For the text-containing cell, return its midpoint in [X, Y] coordinate format. 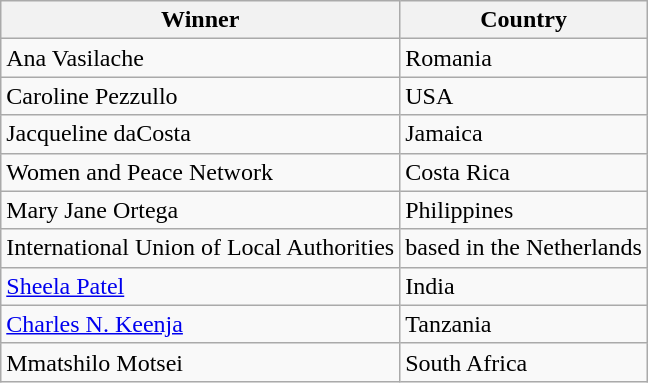
International Union of Local Authorities [200, 248]
Ana Vasilache [200, 58]
Charles N. Keenja [200, 324]
Country [524, 20]
South Africa [524, 362]
Sheela Patel [200, 286]
Jamaica [524, 134]
India [524, 286]
Caroline Pezzullo [200, 96]
Winner [200, 20]
USA [524, 96]
Mmatshilo Motsei [200, 362]
Tanzania [524, 324]
Costa Rica [524, 172]
Women and Peace Network [200, 172]
Philippines [524, 210]
Romania [524, 58]
based in the Netherlands [524, 248]
Mary Jane Ortega [200, 210]
Jacqueline daCosta [200, 134]
